Determine the (x, y) coordinate at the center of the cell enclosing the given text.  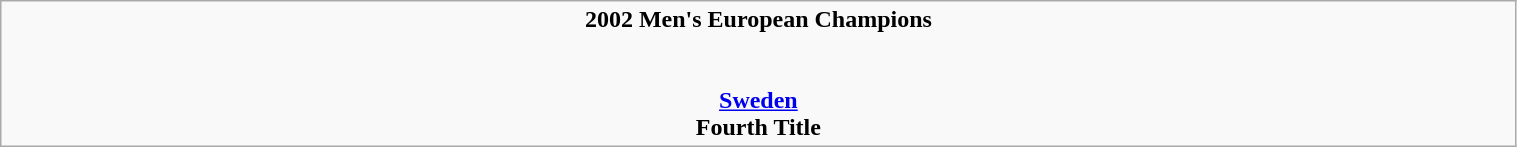
2002 Men's European Champions SwedenFourth Title (758, 74)
